Capture the cell that displays the provided text and extract its (x, y) central coordinate. 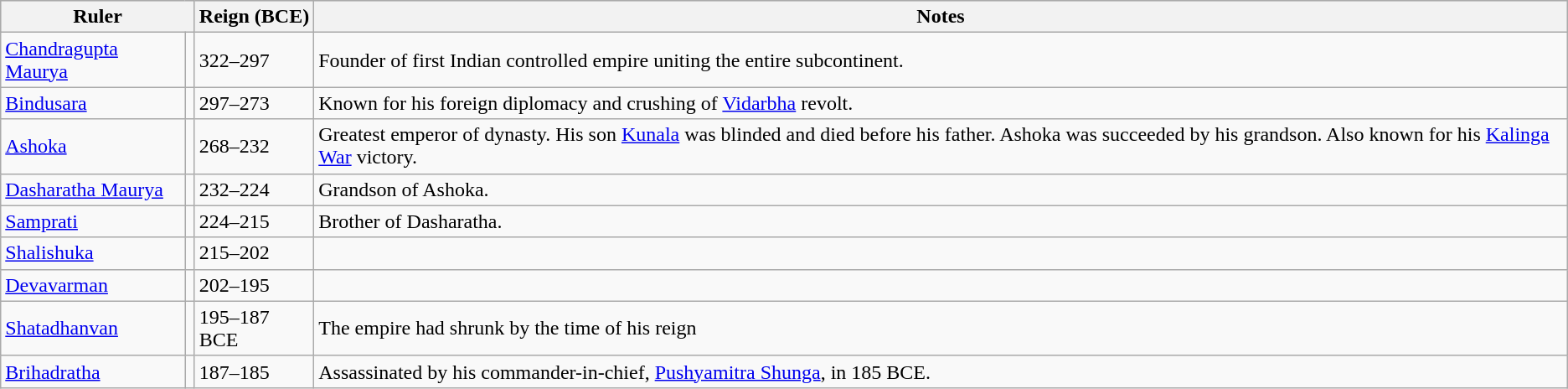
Known for his foreign diplomacy and crushing of Vidarbha revolt. (941, 103)
Devavarman (93, 285)
Shalishuka (93, 253)
Samprati (93, 221)
Reign (BCE) (254, 17)
Bindusara (93, 103)
Ruler (97, 17)
297–273 (254, 103)
Ashoka (93, 146)
224–215 (254, 221)
268–232 (254, 146)
Assassinated by his commander-in-chief, Pushyamitra Shunga, in 185 BCE. (941, 371)
195–187 BCE (254, 329)
Notes (941, 17)
215–202 (254, 253)
322–297 (254, 60)
Chandragupta Maurya (93, 60)
202–195 (254, 285)
Shatadhanvan (93, 329)
Founder of first Indian controlled empire uniting the entire subcontinent. (941, 60)
Dasharatha Maurya (93, 189)
Brother of Dasharatha. (941, 221)
The empire had shrunk by the time of his reign (941, 329)
187–185 (254, 371)
Grandson of Ashoka. (941, 189)
232–224 (254, 189)
Brihadratha (93, 371)
